Detect which cell encompasses the target text, then output its [x, y] center coordinate. 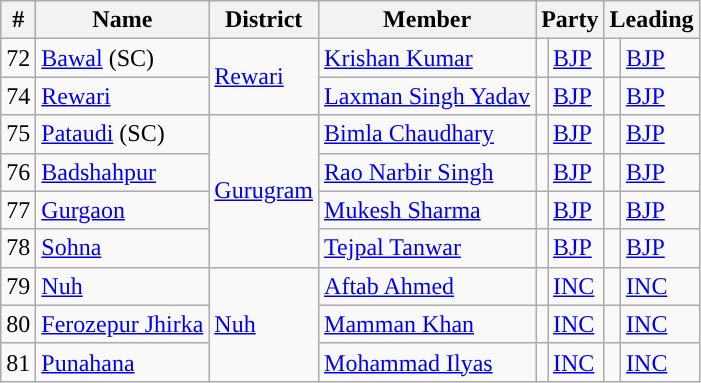
Punahana [122, 362]
Tejpal Tanwar [428, 248]
Gurgaon [122, 210]
Member [428, 20]
Name [122, 20]
72 [18, 58]
District [264, 20]
Sohna [122, 248]
74 [18, 96]
Bimla Chaudhary [428, 134]
79 [18, 286]
Mohammad Ilyas [428, 362]
81 [18, 362]
Laxman Singh Yadav [428, 96]
77 [18, 210]
# [18, 20]
78 [18, 248]
80 [18, 324]
Mamman Khan [428, 324]
Rao Narbir Singh [428, 172]
76 [18, 172]
Pataudi (SC) [122, 134]
Leading [652, 20]
Ferozepur Jhirka [122, 324]
75 [18, 134]
Krishan Kumar [428, 58]
Badshahpur [122, 172]
Bawal (SC) [122, 58]
Mukesh Sharma [428, 210]
Gurugram [264, 191]
Aftab Ahmed [428, 286]
Party [570, 20]
